From the cell containing the given text, extract its center point as (X, Y) coordinate. 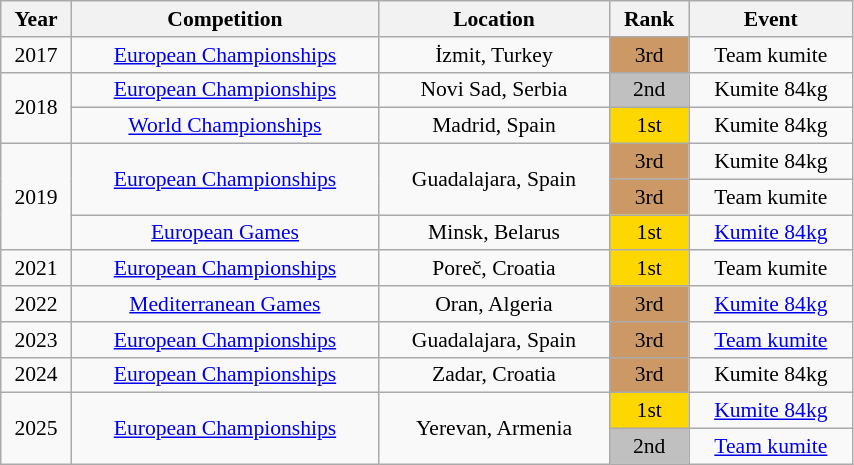
Mediterranean Games (224, 304)
2025 (36, 428)
2021 (36, 269)
Competition (224, 19)
2019 (36, 198)
Year (36, 19)
Rank (649, 19)
European Games (224, 233)
Novi Sad, Serbia (494, 90)
World Championships (224, 126)
Location (494, 19)
2017 (36, 55)
Madrid, Spain (494, 126)
Event (770, 19)
Yerevan, Armenia (494, 428)
2023 (36, 340)
Poreč, Croatia (494, 269)
2024 (36, 375)
Zadar, Croatia (494, 375)
Minsk, Belarus (494, 233)
2018 (36, 108)
İzmit, Turkey (494, 55)
Oran, Algeria (494, 304)
2022 (36, 304)
